Search for the cell housing the specified text and yield its (X, Y) center coordinate. 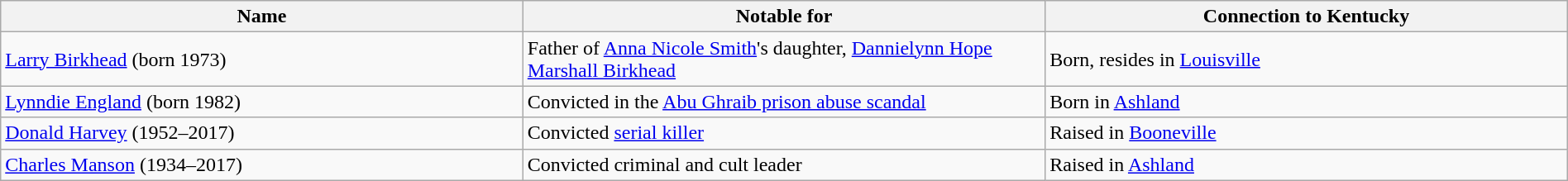
Raised in Booneville (1307, 133)
Convicted in the Abu Ghraib prison abuse scandal (784, 102)
Donald Harvey (1952–2017) (262, 133)
Father of Anna Nicole Smith's daughter, Dannielynn Hope Marshall Birkhead (784, 60)
Notable for (784, 17)
Connection to Kentucky (1307, 17)
Lynndie England (born 1982) (262, 102)
Name (262, 17)
Convicted criminal and cult leader (784, 164)
Larry Birkhead (born 1973) (262, 60)
Convicted serial killer (784, 133)
Born in Ashland (1307, 102)
Born, resides in Louisville (1307, 60)
Charles Manson (1934–2017) (262, 164)
Raised in Ashland (1307, 164)
